Pinpoint the cell where the given text exists, returning its [x, y] midpoint coordinate. 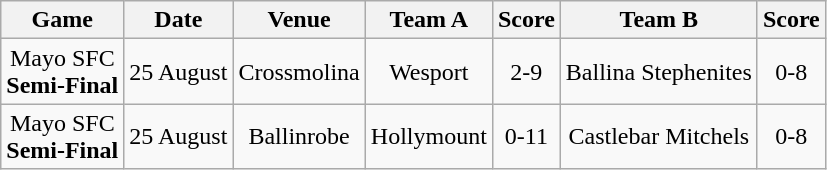
Crossmolina [299, 72]
Venue [299, 20]
Ballinrobe [299, 136]
Team A [428, 20]
2-9 [526, 72]
0-11 [526, 136]
Hollymount [428, 136]
Game [62, 20]
Castlebar Mitchels [658, 136]
Date [178, 20]
Ballina Stephenites [658, 72]
Team B [658, 20]
Wesport [428, 72]
